Locate the cell with the specified text and output its (X, Y) center coordinate. 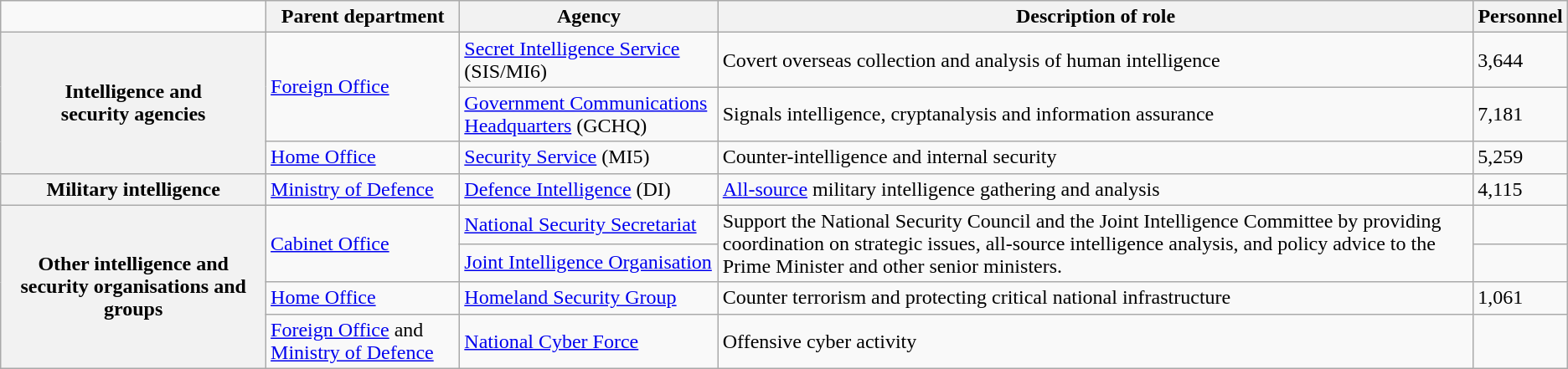
Intelligence and security agencies (134, 103)
Government Communications Headquarters (GCHQ) (589, 114)
Ministry of Defence (364, 189)
Description of role (1096, 17)
Homeland Security Group (589, 298)
Defence Intelligence (DI) (589, 189)
Covert overseas collection and analysis of human intelligence (1096, 60)
National Cyber Force (589, 341)
Other intelligence and security organisations and groups (134, 286)
Secret Intelligence Service (SIS/MI6) (589, 60)
4,115 (1520, 189)
3,644 (1520, 60)
Agency (589, 17)
1,061 (1520, 298)
Parent department (364, 17)
Counter-intelligence and internal security (1096, 157)
Signals intelligence, cryptanalysis and information assurance (1096, 114)
5,259 (1520, 157)
Personnel (1520, 17)
Foreign Office and Ministry of Defence (364, 341)
National Security Secretariat (589, 224)
Joint Intelligence Organisation (589, 263)
Military intelligence (134, 189)
7,181 (1520, 114)
Offensive cyber activity (1096, 341)
Foreign Office (364, 87)
Cabinet Office (364, 243)
Counter terrorism and protecting critical national infrastructure (1096, 298)
All-source military intelligence gathering and analysis (1096, 189)
Security Service (MI5) (589, 157)
